For the text-containing cell, return its midpoint in [X, Y] coordinate format. 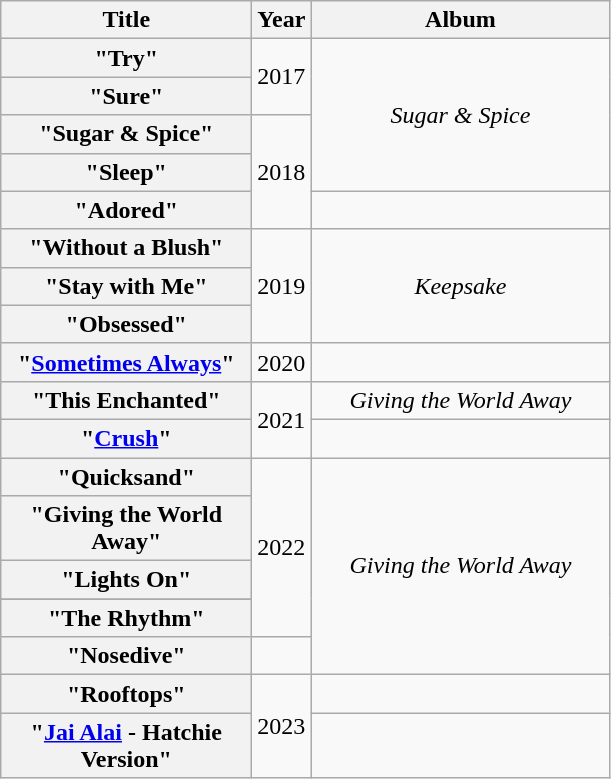
Keepsake [460, 286]
"Crush" [126, 438]
"Obsessed" [126, 324]
Title [126, 20]
2021 [282, 419]
Album [460, 20]
"Jai Alai - Hatchie Version" [126, 746]
"Sleep" [126, 172]
"Stay with Me" [126, 286]
2017 [282, 77]
"Quicksand" [126, 477]
"Giving the World Away" [126, 528]
"This Enchanted" [126, 400]
Year [282, 20]
"Without a Blush" [126, 248]
2022 [282, 548]
"Try" [126, 58]
2020 [282, 362]
"Sure" [126, 96]
"Lights On" [126, 580]
2023 [282, 726]
"Sometimes Always" [126, 362]
"Sugar & Spice" [126, 134]
2019 [282, 286]
"Adored" [126, 210]
Sugar & Spice [460, 115]
2018 [282, 172]
"The Rhythm" [126, 618]
"Nosedive" [126, 656]
"Rooftops" [126, 694]
